Pinpoint the cell where the given text exists, returning its (x, y) midpoint coordinate. 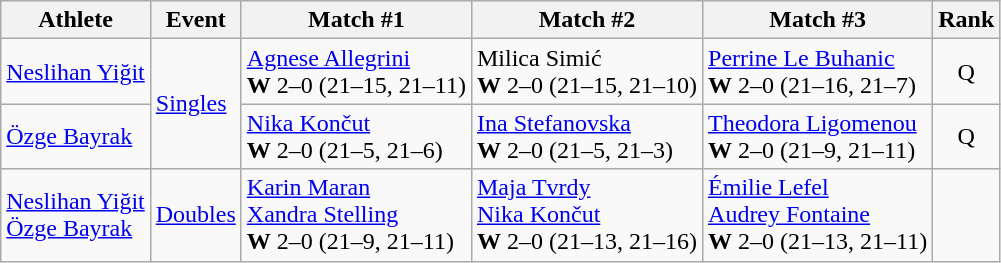
Neslihan YiğitÖzge Bayrak (76, 215)
Doubles (196, 215)
Neslihan Yiğit (76, 72)
Athlete (76, 20)
Match #3 (818, 20)
Event (196, 20)
Maja TvrdyNika KončutW 2–0 (21–13, 21–16) (586, 215)
Ina StefanovskaW 2–0 (21–5, 21–3) (586, 136)
Theodora LigomenouW 2–0 (21–9, 21–11) (818, 136)
Émilie LefelAudrey FontaineW 2–0 (21–13, 21–11) (818, 215)
Nika KončutW 2–0 (21–5, 21–6) (356, 136)
Match #1 (356, 20)
Rank (966, 20)
Perrine Le BuhanicW 2–0 (21–16, 21–7) (818, 72)
Singles (196, 104)
Milica SimićW 2–0 (21–15, 21–10) (586, 72)
Match #2 (586, 20)
Agnese AllegriniW 2–0 (21–15, 21–11) (356, 72)
Karin MaranXandra StellingW 2–0 (21–9, 21–11) (356, 215)
Özge Bayrak (76, 136)
